Return (x, y) of the center of cell containing provided text 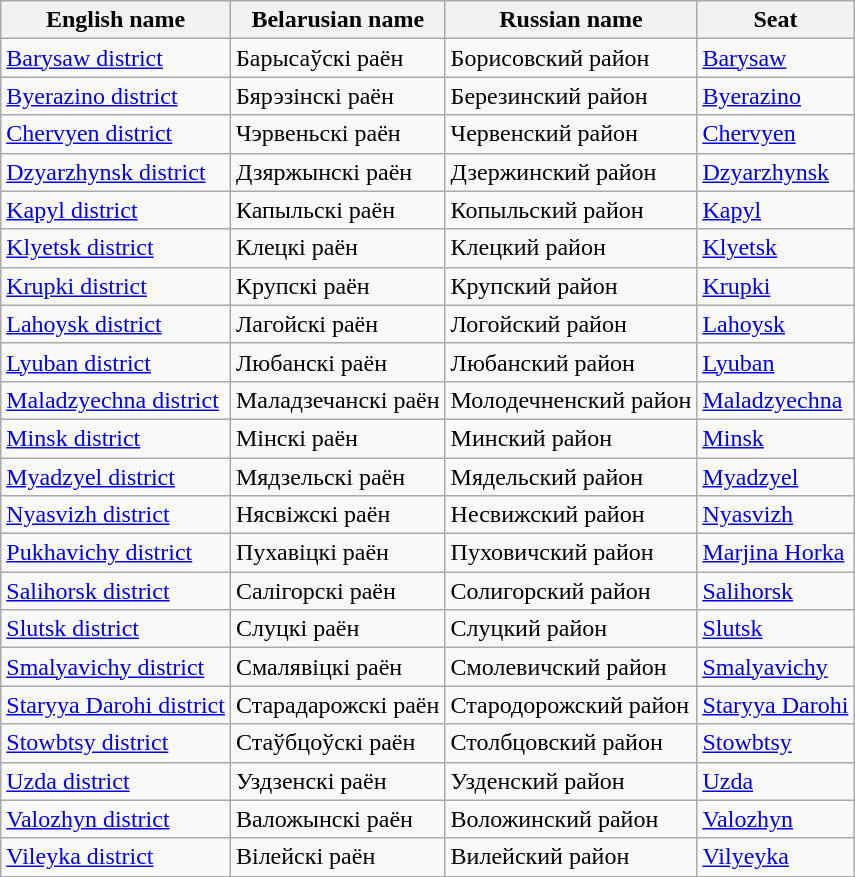
Staryya Darohi (776, 705)
Barysaw (776, 58)
Логойский район (571, 324)
Myadzyel (776, 477)
Капыльскі раён (338, 210)
Старадарожскі раён (338, 705)
Борисовский район (571, 58)
Дзяржынскі раён (338, 172)
Стаўбцоўскі раён (338, 743)
Seat (776, 20)
Salihorsk (776, 591)
Смолевичский район (571, 667)
Вилейский район (571, 857)
Лагойскі раён (338, 324)
Копыльский район (571, 210)
Lyuban district (116, 362)
Minsk (776, 438)
Червенский район (571, 134)
Byerazino district (116, 96)
Пуховичский район (571, 553)
Слуцкі раён (338, 629)
Valozhyn (776, 819)
Nyasvizh (776, 515)
Stowbtsy district (116, 743)
Myadzyel district (116, 477)
Smalyavichy district (116, 667)
Чэрвеньскі раён (338, 134)
Валожынскі раён (338, 819)
Chervyen district (116, 134)
Dzyarzhynsk district (116, 172)
English name (116, 20)
Бярэзінскі раён (338, 96)
Дзержинский район (571, 172)
Marjina Horka (776, 553)
Любанскі раён (338, 362)
Krupki district (116, 286)
Vilyeyka (776, 857)
Krupki (776, 286)
Маладзечанскі раён (338, 400)
Uzda district (116, 781)
Мядельский район (571, 477)
Valozhyn district (116, 819)
Nyasvizh district (116, 515)
Kapyl district (116, 210)
Chervyen (776, 134)
Крупский район (571, 286)
Byerazino (776, 96)
Уздзенскі раён (338, 781)
Maladzyechna district (116, 400)
Салігорскі раён (338, 591)
Belarusian name (338, 20)
Uzda (776, 781)
Pukhavichy district (116, 553)
Maladzyechna (776, 400)
Клецкий район (571, 248)
Barysaw district (116, 58)
Воложинский район (571, 819)
Lahoysk district (116, 324)
Slutsk district (116, 629)
Klyetsk (776, 248)
Klyetsk district (116, 248)
Крупскі раён (338, 286)
Smalyavichy (776, 667)
Любанский район (571, 362)
Минский район (571, 438)
Барысаўскі раён (338, 58)
Мядзельскі раён (338, 477)
Vileyka district (116, 857)
Стародорожский район (571, 705)
Нясвіжскі раён (338, 515)
Пухавіцкі раён (338, 553)
Мінскі раён (338, 438)
Lahoysk (776, 324)
Staryya Darohi district (116, 705)
Вілейскі раён (338, 857)
Слуцкий район (571, 629)
Russian name (571, 20)
Dzyarzhynsk (776, 172)
Несвижский район (571, 515)
Узденский район (571, 781)
Stowbtsy (776, 743)
Lyuban (776, 362)
Солигорский район (571, 591)
Молодечненский район (571, 400)
Смалявіцкі раён (338, 667)
Slutsk (776, 629)
Kapyl (776, 210)
Столбцовский район (571, 743)
Клецкі раён (338, 248)
Березинский район (571, 96)
Salihorsk district (116, 591)
Minsk district (116, 438)
